Return [X, Y] of the center of cell containing provided text 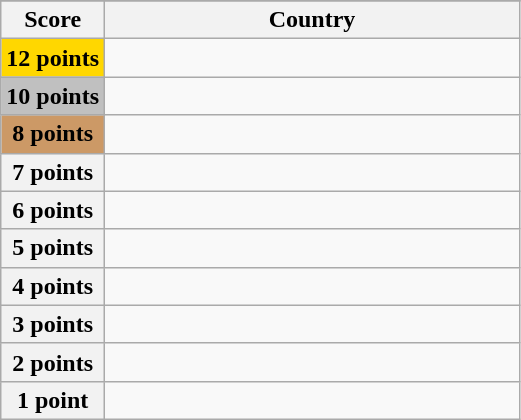
7 points [53, 172]
12 points [53, 58]
1 point [53, 400]
8 points [53, 134]
5 points [53, 248]
2 points [53, 362]
10 points [53, 96]
6 points [53, 210]
3 points [53, 324]
Country [312, 20]
Score [53, 20]
4 points [53, 286]
